Return the [x, y] coordinate for the center point of the cell that contains the specified text.  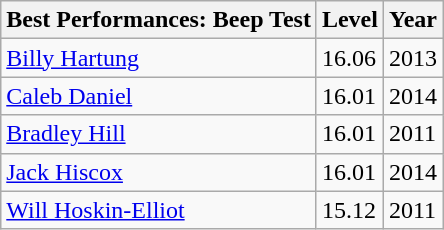
15.12 [350, 210]
Will Hoskin-Elliot [159, 210]
Best Performances: Beep Test [159, 20]
2013 [412, 58]
Year [412, 20]
Billy Hartung [159, 58]
Jack Hiscox [159, 172]
Level [350, 20]
16.06 [350, 58]
Caleb Daniel [159, 96]
Bradley Hill [159, 134]
